Extract the [X, Y] coordinate from the center of the cell holding the provided text.  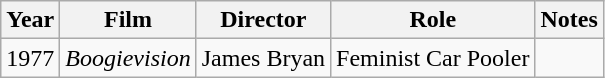
Film [128, 20]
Notes [569, 20]
Director [263, 20]
Role [433, 20]
Year [30, 20]
Boogievision [128, 58]
Feminist Car Pooler [433, 58]
James Bryan [263, 58]
1977 [30, 58]
